Search for the cell housing the specified text and yield its (x, y) center coordinate. 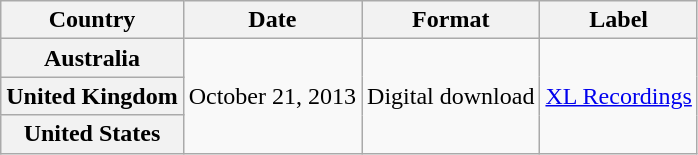
Date (272, 20)
Format (451, 20)
Country (92, 20)
Label (618, 20)
October 21, 2013 (272, 96)
Digital download (451, 96)
United Kingdom (92, 96)
XL Recordings (618, 96)
Australia (92, 58)
United States (92, 134)
